Return the [x, y] coordinate for the center point of the cell that contains the specified text.  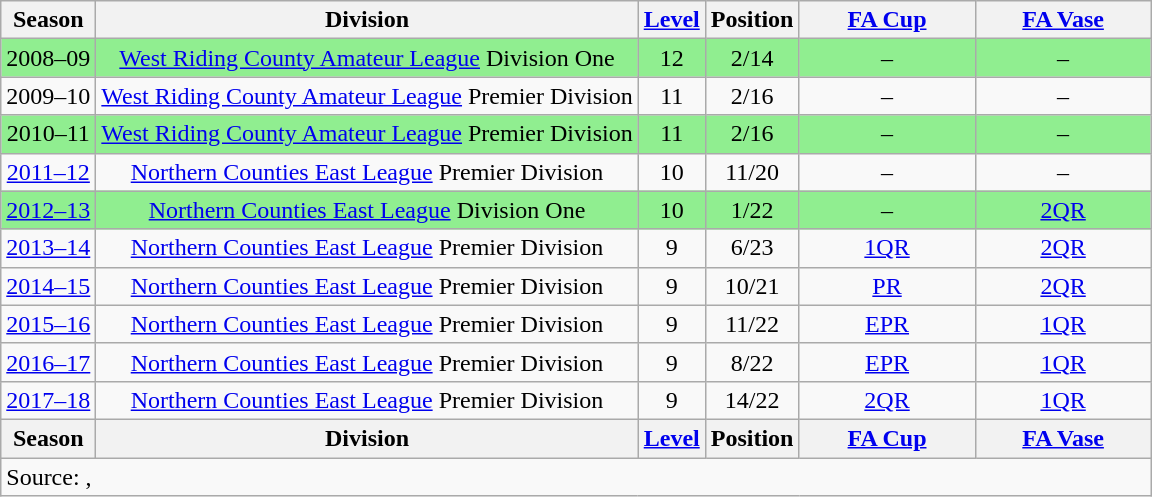
2015–16 [48, 324]
2012–13 [48, 210]
2017–18 [48, 400]
1/22 [752, 210]
PR [887, 286]
2008–09 [48, 58]
12 [672, 58]
11/22 [752, 324]
2/14 [752, 58]
West Riding County Amateur League Division One [367, 58]
6/23 [752, 248]
14/22 [752, 400]
10/21 [752, 286]
2014–15 [48, 286]
2016–17 [48, 362]
2013–14 [48, 248]
Source: , [576, 477]
2010–11 [48, 134]
2009–10 [48, 96]
8/22 [752, 362]
2011–12 [48, 172]
11/20 [752, 172]
Northern Counties East League Division One [367, 210]
